Return the [x, y] coordinate for the center point of the cell that contains the specified text.  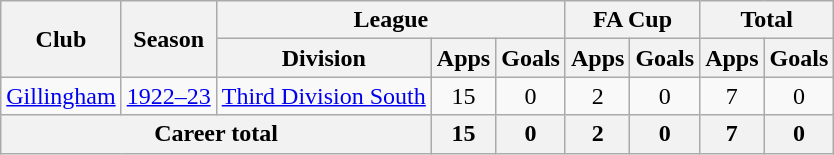
League [390, 20]
Season [168, 39]
Total [767, 20]
Division [324, 58]
Career total [216, 134]
1922–23 [168, 96]
Club [61, 39]
Gillingham [61, 96]
FA Cup [632, 20]
Third Division South [324, 96]
